Provide the [x, y] coordinate of the cell's center where the given text is located.  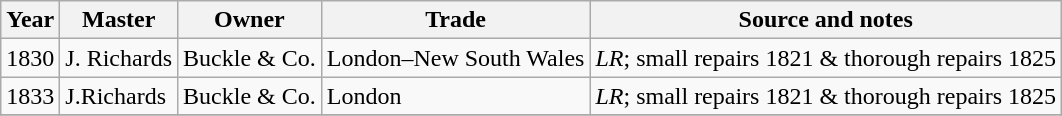
J. Richards [119, 58]
London–New South Wales [456, 58]
London [456, 96]
Year [30, 20]
1830 [30, 58]
J.Richards [119, 96]
Source and notes [826, 20]
Master [119, 20]
1833 [30, 96]
Owner [250, 20]
Trade [456, 20]
